Search for the cell housing the specified text and yield its (X, Y) center coordinate. 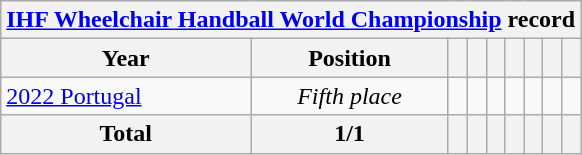
Year (126, 58)
1/1 (350, 134)
Total (126, 134)
Fifth place (350, 96)
2022 Portugal (126, 96)
Position (350, 58)
IHF Wheelchair Handball World Championship record (291, 20)
